Return (X, Y) of the center of cell containing provided text 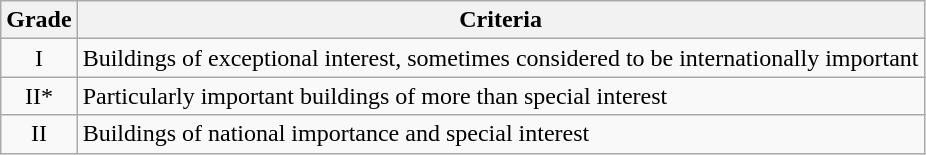
II* (39, 96)
Particularly important buildings of more than special interest (500, 96)
II (39, 134)
I (39, 58)
Buildings of exceptional interest, sometimes considered to be internationally important (500, 58)
Buildings of national importance and special interest (500, 134)
Criteria (500, 20)
Grade (39, 20)
